Locate the cell with the specified text and output its (x, y) center coordinate. 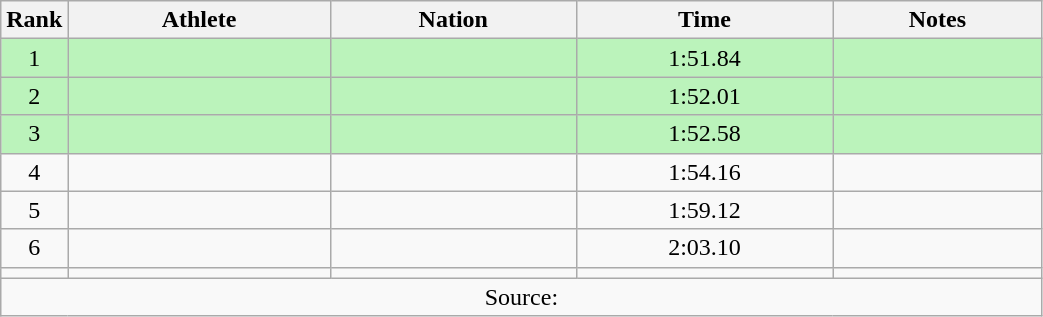
1:51.84 (704, 58)
3 (34, 134)
1:59.12 (704, 210)
Time (704, 20)
1:54.16 (704, 172)
Source: (522, 297)
2 (34, 96)
Athlete (199, 20)
6 (34, 248)
4 (34, 172)
2:03.10 (704, 248)
1:52.58 (704, 134)
1 (34, 58)
Rank (34, 20)
5 (34, 210)
1:52.01 (704, 96)
Nation (453, 20)
Notes (938, 20)
